Output the [X, Y] coordinate of the center of the cell containing the given text.  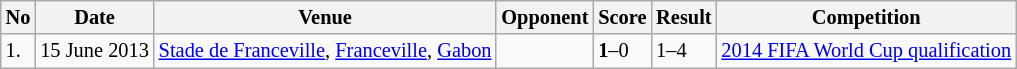
Stade de Franceville, Franceville, Gabon [326, 51]
2014 FIFA World Cup qualification [866, 51]
Score [622, 17]
Result [684, 17]
1–4 [684, 51]
1–0 [622, 51]
Date [94, 17]
Opponent [544, 17]
15 June 2013 [94, 51]
Venue [326, 17]
1. [18, 51]
No [18, 17]
Competition [866, 17]
